From the cell containing the given text, extract its center point as [x, y] coordinate. 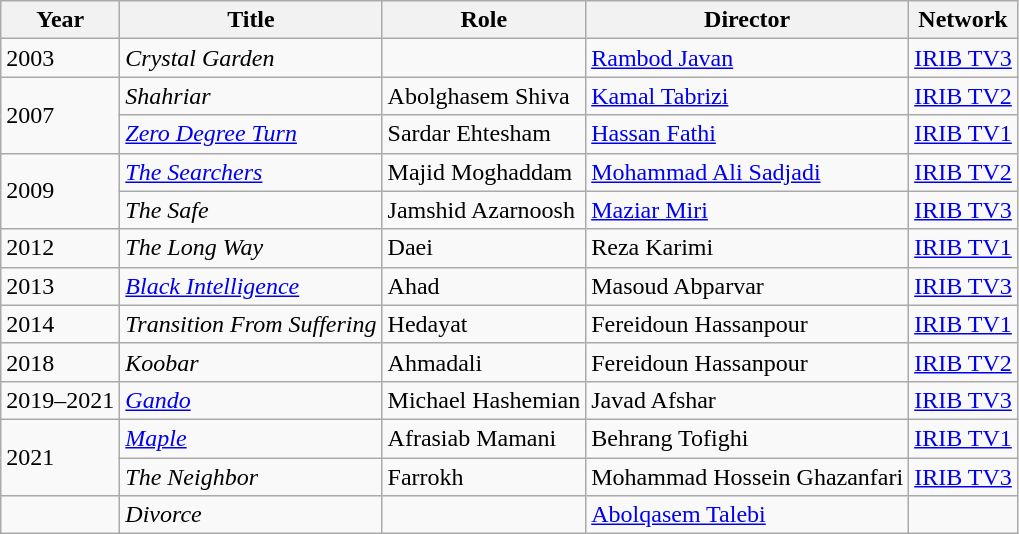
Daei [484, 248]
2009 [60, 191]
The Long Way [251, 248]
Network [964, 20]
2014 [60, 324]
Kamal Tabrizi [748, 96]
The Safe [251, 210]
Hassan Fathi [748, 134]
Ahad [484, 286]
Farrokh [484, 477]
2019–2021 [60, 400]
Majid Moghaddam [484, 172]
Javad Afshar [748, 400]
Abolqasem Talebi [748, 515]
Afrasiab Mamani [484, 438]
Crystal Garden [251, 58]
2003 [60, 58]
Gando [251, 400]
Abolghasem Shiva [484, 96]
2013 [60, 286]
Year [60, 20]
Mohammad Ali Sadjadi [748, 172]
Divorce [251, 515]
Sardar Ehtesham [484, 134]
Title [251, 20]
Rambod Javan [748, 58]
Maple [251, 438]
Michael Hashemian [484, 400]
Reza Karimi [748, 248]
Ahmadali [484, 362]
Behrang Tofighi [748, 438]
Jamshid Azarnoosh [484, 210]
Masoud Abparvar [748, 286]
2021 [60, 457]
Transition From Suffering [251, 324]
The Searchers [251, 172]
Shahriar [251, 96]
Black Intelligence [251, 286]
Role [484, 20]
2012 [60, 248]
2018 [60, 362]
Mohammad Hossein Ghazanfari [748, 477]
Zero Degree Turn [251, 134]
Director [748, 20]
The Neighbor [251, 477]
Maziar Miri [748, 210]
Hedayat [484, 324]
Koobar [251, 362]
2007 [60, 115]
